Search for the cell housing the specified text and yield its [x, y] center coordinate. 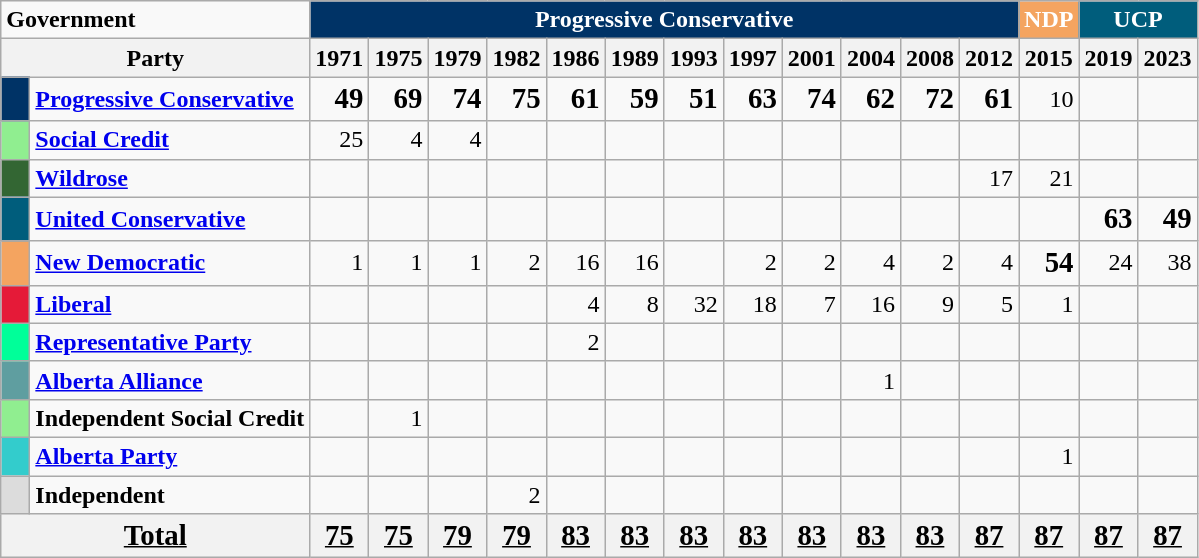
New Democratic [170, 263]
1989 [634, 58]
38 [1168, 263]
2001 [812, 58]
1982 [516, 58]
United Conservative [170, 219]
1993 [694, 58]
1986 [576, 58]
9 [930, 304]
Independent [170, 495]
1979 [458, 58]
Wildrose [170, 178]
59 [634, 99]
25 [340, 140]
Party [156, 58]
Liberal [170, 304]
62 [870, 99]
51 [694, 99]
Government [156, 20]
21 [1049, 178]
24 [1108, 263]
Social Credit [170, 140]
Total [156, 536]
10 [1049, 99]
Alberta Party [170, 456]
69 [398, 99]
8 [634, 304]
2008 [930, 58]
54 [1049, 263]
7 [812, 304]
NDP [1049, 20]
Independent Social Credit [170, 418]
Representative Party [170, 342]
18 [752, 304]
72 [930, 99]
2004 [870, 58]
1975 [398, 58]
2019 [1108, 58]
Alberta Alliance [170, 380]
UCP [1138, 20]
1997 [752, 58]
32 [694, 304]
2012 [988, 58]
5 [988, 304]
2023 [1168, 58]
17 [988, 178]
2015 [1049, 58]
1971 [340, 58]
